Return (X, Y) of the center of cell containing provided text 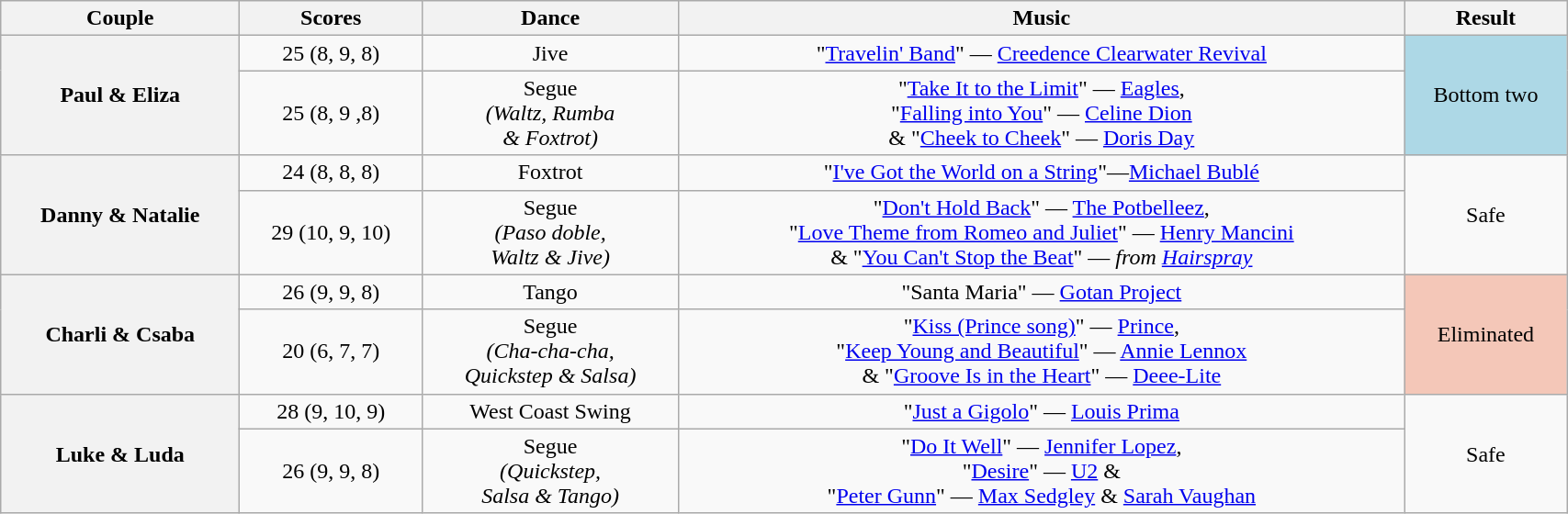
Charli & Csaba (120, 334)
Foxtrot (551, 173)
20 (6, 7, 7) (331, 352)
Segue(Cha-cha-cha,Quickstep & Salsa) (551, 352)
Paul & Eliza (120, 95)
28 (9, 10, 9) (331, 411)
"Take It to the Limit" — Eagles,"Falling into You" — Celine Dion& "Cheek to Cheek" — Doris Day (1042, 113)
Eliminated (1485, 334)
West Coast Swing (551, 411)
"Do It Well" — Jennifer Lopez,"Desire" — U2 &"Peter Gunn" — Max Sedgley & Sarah Vaughan (1042, 471)
"Kiss (Prince song)" — Prince,"Keep Young and Beautiful" — Annie Lennox& "Groove Is in the Heart" — Deee-Lite (1042, 352)
Scores (331, 18)
Tango (551, 292)
Couple (120, 18)
Dance (551, 18)
Segue(Quickstep,Salsa & Tango) (551, 471)
Luke & Luda (120, 453)
Danny & Natalie (120, 215)
29 (10, 9, 10) (331, 232)
Jive (551, 53)
"Don't Hold Back" — The Potbelleez,"Love Theme from Romeo and Juliet" — Henry Mancini& "You Can't Stop the Beat" — from Hairspray (1042, 232)
"Santa Maria" — Gotan Project (1042, 292)
"Just a Gigolo" — Louis Prima (1042, 411)
"I've Got the World on a String"—Michael Bublé (1042, 173)
Music (1042, 18)
25 (8, 9 ,8) (331, 113)
Bottom two (1485, 95)
25 (8, 9, 8) (331, 53)
"Travelin' Band" — Creedence Clearwater Revival (1042, 53)
Segue(Waltz, Rumba& Foxtrot) (551, 113)
Segue(Paso doble,Waltz & Jive) (551, 232)
Result (1485, 18)
24 (8, 8, 8) (331, 173)
